Output the [X, Y] coordinate of the center of the cell containing the given text.  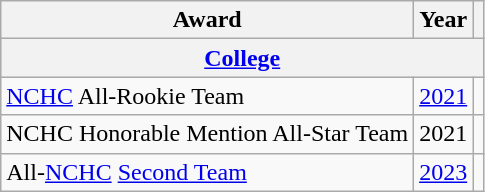
2023 [444, 172]
NCHC All-Rookie Team [208, 96]
All-NCHC Second Team [208, 172]
NCHC Honorable Mention All-Star Team [208, 134]
Year [444, 20]
College [242, 58]
Award [208, 20]
